Identify which cell holds the provided text, then report its (x, y) central coordinate. 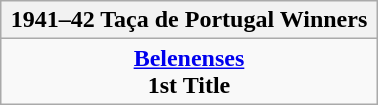
Belenenses1st Title (189, 72)
1941–42 Taça de Portugal Winners (189, 20)
